For the text-containing cell, return its midpoint in [x, y] coordinate format. 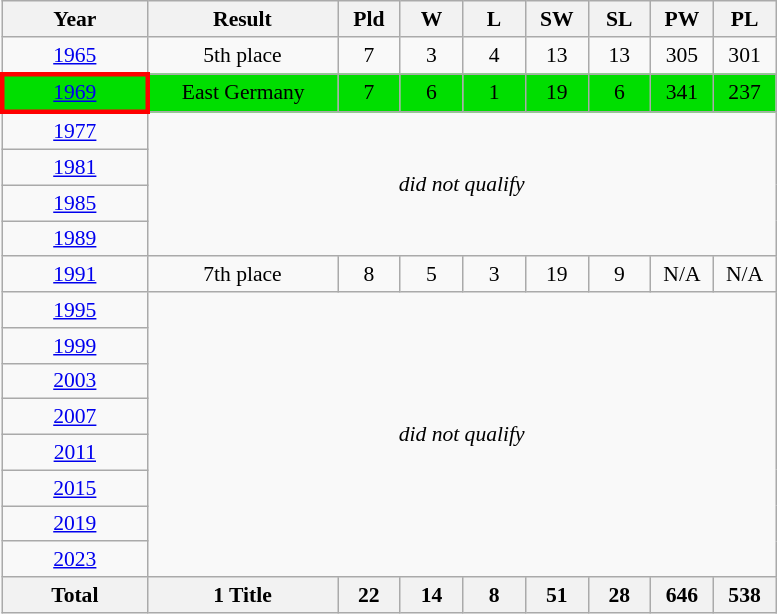
Result [242, 19]
2019 [74, 524]
7th place [242, 275]
341 [682, 94]
4 [494, 56]
1991 [74, 275]
1 Title [242, 595]
305 [682, 56]
1989 [74, 239]
1995 [74, 310]
PW [682, 19]
1 [494, 94]
1969 [74, 94]
2011 [74, 453]
2023 [74, 560]
SL [620, 19]
14 [432, 595]
East Germany [242, 94]
L [494, 19]
301 [744, 56]
SW [556, 19]
W [432, 19]
2015 [74, 488]
9 [620, 275]
1985 [74, 203]
1977 [74, 132]
237 [744, 94]
1999 [74, 346]
646 [682, 595]
22 [370, 595]
51 [556, 595]
5th place [242, 56]
5 [432, 275]
1965 [74, 56]
Pld [370, 19]
28 [620, 595]
2003 [74, 381]
538 [744, 595]
Year [74, 19]
Total [74, 595]
2007 [74, 417]
1981 [74, 168]
PL [744, 19]
